Return (X, Y) of the center of cell containing provided text 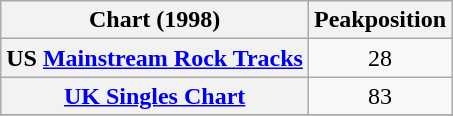
Peakposition (380, 20)
28 (380, 58)
US Mainstream Rock Tracks (155, 58)
Chart (1998) (155, 20)
UK Singles Chart (155, 96)
83 (380, 96)
